For the text-containing cell, return its midpoint in [X, Y] coordinate format. 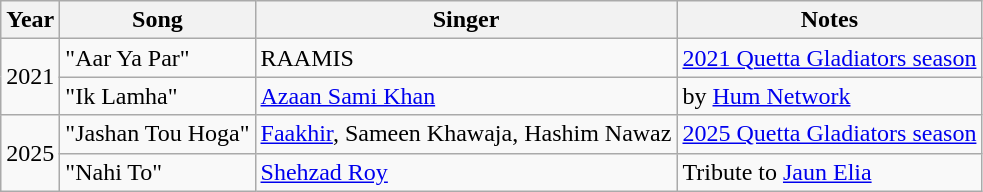
"Ik Lamha" [158, 96]
2021 [30, 77]
Shehzad Roy [466, 172]
Faakhir, Sameen Khawaja, Hashim Nawaz [466, 134]
Tribute to Jaun Elia [830, 172]
"Aar Ya Par" [158, 58]
2021 Quetta Gladiators season [830, 58]
RAAMIS [466, 58]
by Hum Network [830, 96]
Singer [466, 20]
Azaan Sami Khan [466, 96]
"Nahi To" [158, 172]
2025 [30, 153]
Notes [830, 20]
Song [158, 20]
"Jashan Tou Hoga" [158, 134]
2025 Quetta Gladiators season [830, 134]
Year [30, 20]
